Return [X, Y] of the center of cell containing provided text 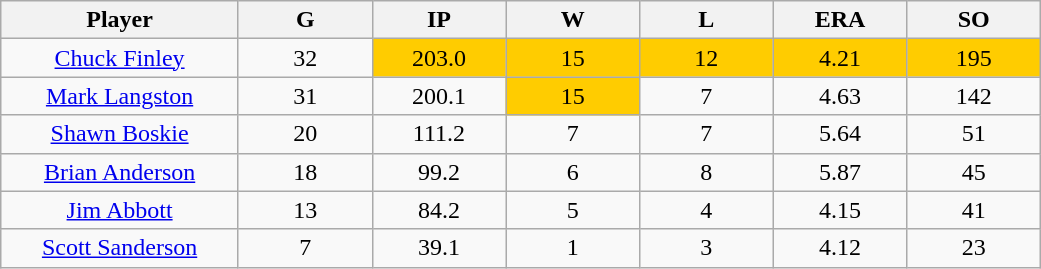
3 [706, 248]
200.1 [439, 96]
203.0 [439, 58]
4.12 [840, 248]
18 [305, 172]
84.2 [439, 210]
G [305, 20]
5.87 [840, 172]
51 [974, 134]
IP [439, 20]
20 [305, 134]
5 [573, 210]
L [706, 20]
39.1 [439, 248]
41 [974, 210]
8 [706, 172]
12 [706, 58]
Chuck Finley [120, 58]
4 [706, 210]
1 [573, 248]
Shawn Boskie [120, 134]
ERA [840, 20]
Brian Anderson [120, 172]
23 [974, 248]
Mark Langston [120, 96]
4.15 [840, 210]
111.2 [439, 134]
4.63 [840, 96]
Jim Abbott [120, 210]
142 [974, 96]
6 [573, 172]
99.2 [439, 172]
5.64 [840, 134]
W [573, 20]
195 [974, 58]
45 [974, 172]
4.21 [840, 58]
13 [305, 210]
Scott Sanderson [120, 248]
31 [305, 96]
32 [305, 58]
Player [120, 20]
SO [974, 20]
